Return the (x, y) coordinate for the center point of the cell that contains the specified text.  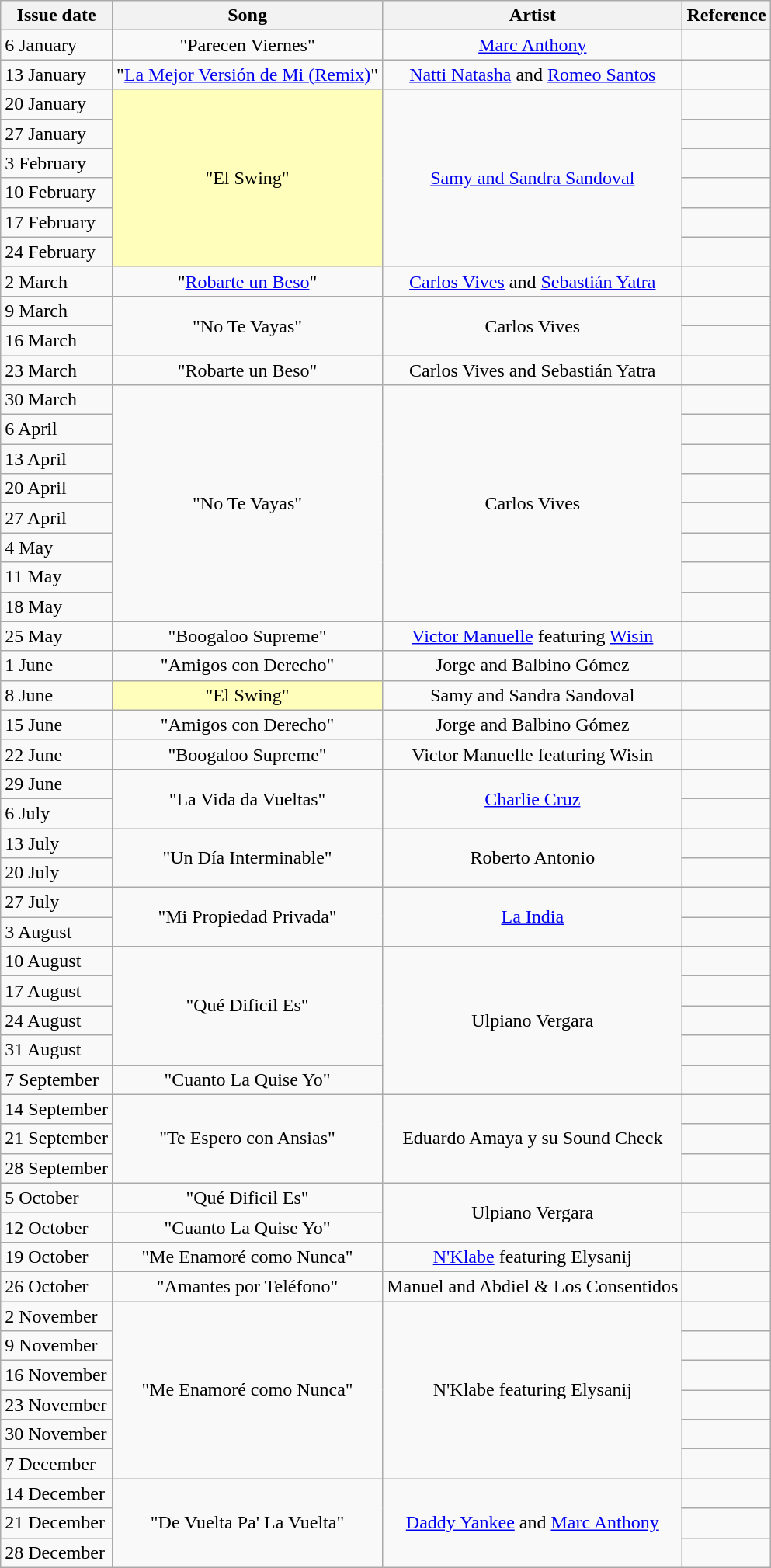
23 March (57, 370)
2 November (57, 1316)
13 April (57, 459)
7 September (57, 1080)
19 October (57, 1257)
13 January (57, 75)
7 December (57, 1464)
Issue date (57, 16)
26 October (57, 1286)
20 April (57, 488)
28 December (57, 1552)
20 July (57, 873)
Song (247, 16)
27 January (57, 134)
2 March (57, 281)
5 October (57, 1198)
30 November (57, 1434)
3 February (57, 163)
21 December (57, 1523)
1 June (57, 666)
Daddy Yankee and Marc Anthony (533, 1523)
24 August (57, 1020)
3 August (57, 932)
6 April (57, 429)
4 May (57, 548)
"La Vida da Vueltas" (247, 798)
"Amantes por Teléfono" (247, 1286)
Manuel and Abdiel & Los Consentidos (533, 1286)
9 March (57, 311)
10 February (57, 193)
29 June (57, 784)
12 October (57, 1227)
17 August (57, 991)
9 November (57, 1346)
20 January (57, 104)
21 September (57, 1139)
"De Vuelta Pa' La Vuelta" (247, 1523)
13 July (57, 843)
Charlie Cruz (533, 798)
16 November (57, 1375)
"Un Día Interminable" (247, 857)
14 September (57, 1109)
"Mi Propiedad Privada" (247, 917)
Artist (533, 16)
Roberto Antonio (533, 857)
18 May (57, 607)
22 June (57, 754)
28 September (57, 1168)
Natti Natasha and Romeo Santos (533, 75)
"Parecen Viernes" (247, 45)
Reference (727, 16)
Marc Anthony (533, 45)
27 July (57, 902)
10 August (57, 961)
14 December (57, 1493)
16 March (57, 340)
30 March (57, 400)
23 November (57, 1405)
15 June (57, 725)
"Te Espero con Ansias" (247, 1139)
La India (533, 917)
Eduardo Amaya y su Sound Check (533, 1139)
25 May (57, 636)
17 February (57, 222)
24 February (57, 252)
8 June (57, 695)
27 April (57, 518)
"La Mejor Versión de Mi (Remix)" (247, 75)
6 July (57, 813)
31 August (57, 1050)
6 January (57, 45)
11 May (57, 577)
